Search for the cell housing the specified text and yield its [X, Y] center coordinate. 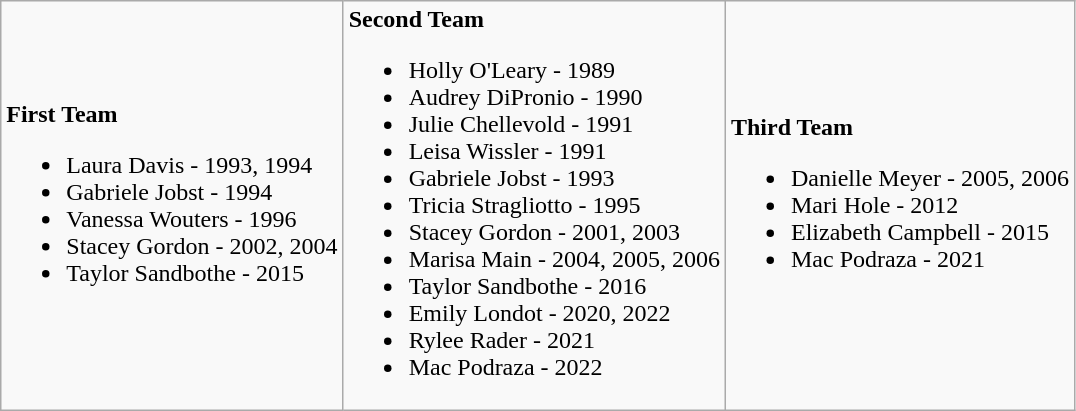
Third TeamDanielle Meyer - 2005, 2006Mari Hole - 2012Elizabeth Campbell - 2015Mac Podraza - 2021 [900, 206]
First TeamLaura Davis - 1993, 1994Gabriele Jobst - 1994Vanessa Wouters - 1996Stacey Gordon - 2002, 2004Taylor Sandbothe - 2015 [172, 206]
